Return [X, Y] of the center of cell containing provided text 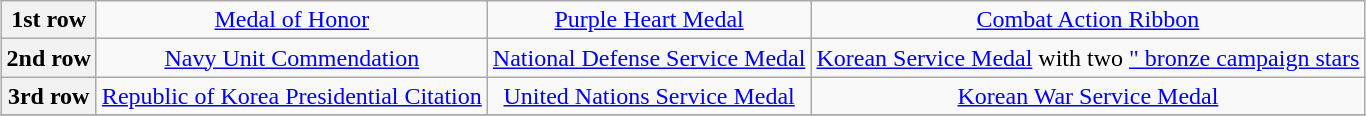
Korean War Service Medal [1088, 96]
1st row [48, 20]
Korean Service Medal with two " bronze campaign stars [1088, 58]
Navy Unit Commendation [292, 58]
2nd row [48, 58]
3rd row [48, 96]
Medal of Honor [292, 20]
Purple Heart Medal [649, 20]
Combat Action Ribbon [1088, 20]
United Nations Service Medal [649, 96]
National Defense Service Medal [649, 58]
Republic of Korea Presidential Citation [292, 96]
